Capture the cell that displays the provided text and extract its (x, y) central coordinate. 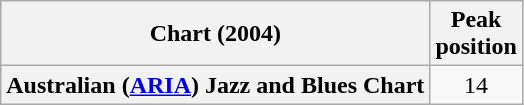
Chart (2004) (216, 34)
14 (476, 85)
Australian (ARIA) Jazz and Blues Chart (216, 85)
Peakposition (476, 34)
